Output the [x, y] coordinate of the center of the cell containing the given text.  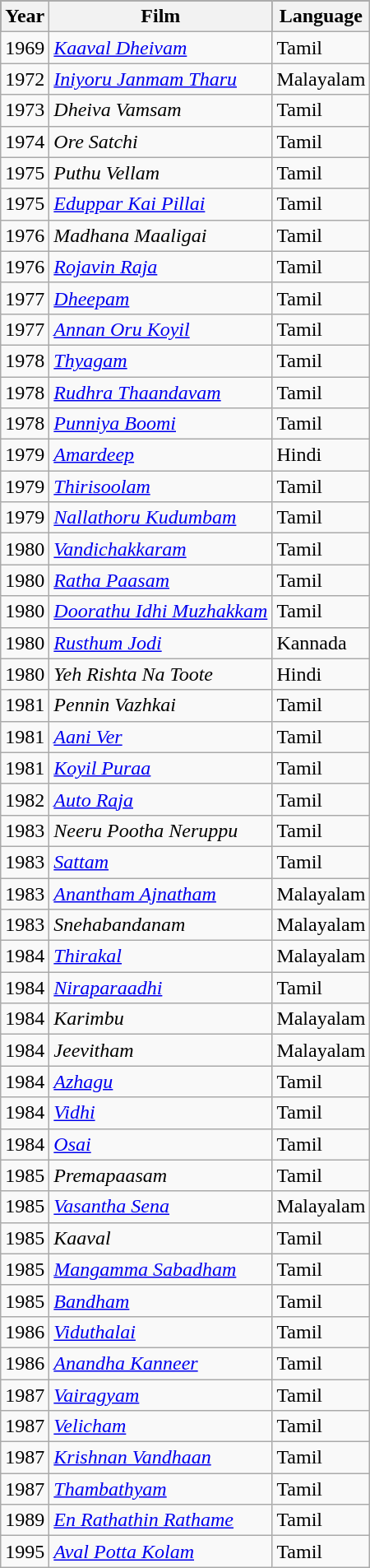
Vasantha Sena [161, 1207]
Madhana Maaligai [161, 235]
Doorathu Idhi Muzhakkam [161, 612]
Aani Ver [161, 737]
Anantham Ajnatham [161, 893]
Film [161, 16]
Premapaasam [161, 1175]
Dheepam [161, 298]
1974 [25, 142]
Annan Oru Koyil [161, 329]
Kaaval Dheivam [161, 48]
Pennin Vazhkai [161, 705]
Amardeep [161, 455]
Snehabandanam [161, 925]
Ore Satchi [161, 142]
Karimbu [161, 1019]
Bandham [161, 1300]
Velicham [161, 1426]
Kannada [321, 643]
1969 [25, 48]
Nallathoru Kudumbam [161, 518]
Punniya Boomi [161, 424]
Thirisoolam [161, 486]
Aval Potta Kolam [161, 1552]
Osai [161, 1144]
1989 [25, 1520]
Rusthum Jodi [161, 643]
Ratha Paasam [161, 580]
Dheiva Vamsam [161, 110]
Thirakal [161, 956]
Vidhi [161, 1113]
1973 [25, 110]
Koyil Puraa [161, 768]
Krishnan Vandhaan [161, 1458]
Vandichakkaram [161, 549]
Niraparaadhi [161, 988]
Auto Raja [161, 799]
Thyagam [161, 361]
Puthu Vellam [161, 173]
Iniyoru Janmam Tharu [161, 79]
Eduppar Kai Pillai [161, 204]
Rudhra Thaandavam [161, 393]
Viduthalai [161, 1332]
Kaaval [161, 1238]
Yeh Rishta Na Toote [161, 674]
1995 [25, 1552]
Language [321, 16]
Rojavin Raja [161, 267]
Year [25, 16]
Jeevitham [161, 1050]
En Rathathin Rathame [161, 1520]
Vairagyam [161, 1395]
1972 [25, 79]
1982 [25, 799]
Mangamma Sabadham [161, 1269]
Anandha Kanneer [161, 1363]
Sattam [161, 862]
Neeru Pootha Neruppu [161, 831]
Azhagu [161, 1082]
Thambathyam [161, 1489]
